From the cell containing the given text, extract its center point as (X, Y) coordinate. 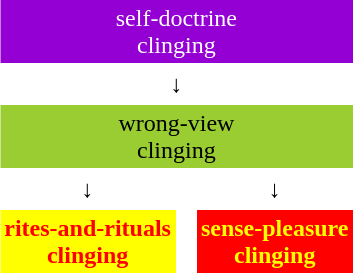
self-doctrineclinging (176, 32)
sense-pleasureclinging (274, 242)
rites-and-ritualsclinging (88, 242)
wrong-viewclinging (176, 136)
